Search for the cell housing the specified text and yield its [X, Y] center coordinate. 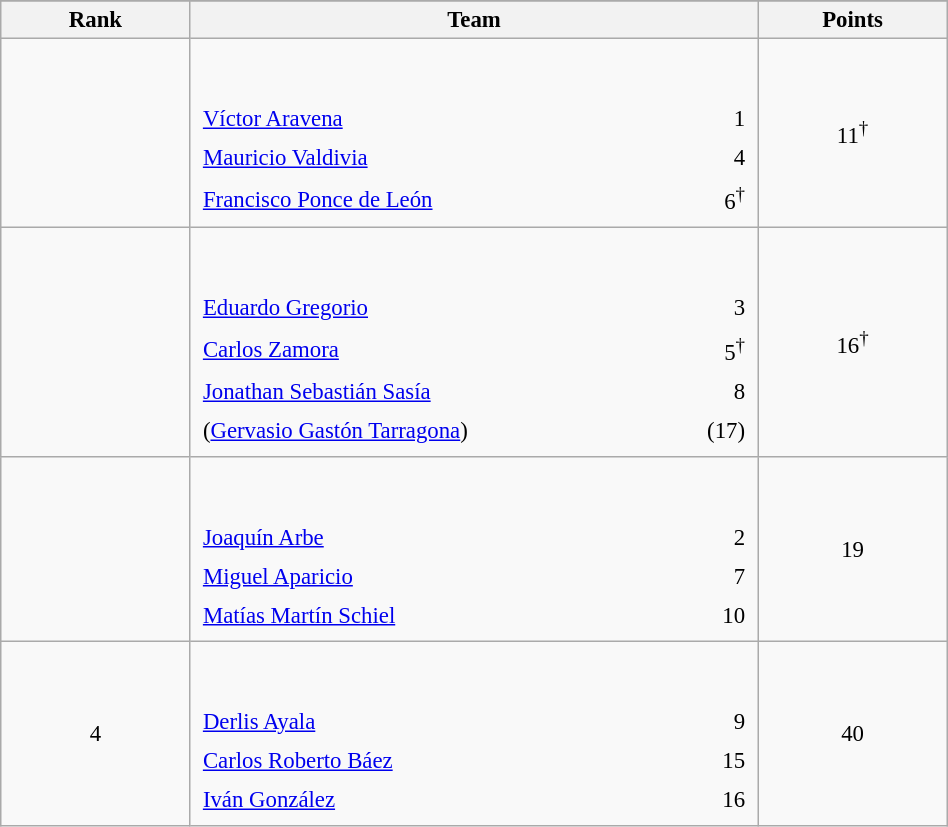
16† [852, 342]
Víctor Aravena [442, 119]
15 [712, 761]
Eduardo Gregorio [432, 308]
40 [852, 734]
Víctor Aravena 1 Mauricio Valdivia 4 Francisco Ponce de León 6† [474, 134]
Matías Martín Schiel [434, 615]
(17) [709, 430]
Derlis Ayala 9 Carlos Roberto Báez 15 Iván González 16 [474, 734]
Iván González [434, 800]
Eduardo Gregorio 3 Carlos Zamora 5† Jonathan Sebastián Sasía 8 (Gervasio Gastón Tarragona) (17) [474, 342]
7 [712, 576]
5† [709, 350]
Rank [96, 20]
11† [852, 134]
Carlos Zamora [432, 350]
Points [852, 20]
2 [712, 537]
8 [709, 391]
16 [712, 800]
Carlos Roberto Báez [434, 761]
Joaquín Arbe [434, 537]
Francisco Ponce de León [442, 200]
Joaquín Arbe 2 Miguel Aparicio 7 Matías Martín Schiel 10 [474, 550]
Team [474, 20]
19 [852, 550]
10 [712, 615]
Miguel Aparicio [434, 576]
1 [718, 119]
Mauricio Valdivia [442, 158]
9 [712, 722]
Derlis Ayala [434, 722]
(Gervasio Gastón Tarragona) [432, 430]
3 [709, 308]
Jonathan Sebastián Sasía [432, 391]
6† [718, 200]
